From the cell containing the given text, extract its center point as (x, y) coordinate. 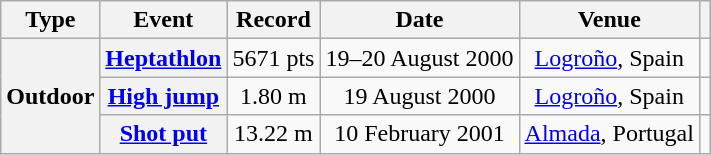
High jump (164, 96)
Shot put (164, 134)
Outdoor (50, 96)
Event (164, 20)
Type (50, 20)
Date (420, 20)
10 February 2001 (420, 134)
19 August 2000 (420, 96)
Venue (609, 20)
1.80 m (274, 96)
Record (274, 20)
Heptathlon (164, 58)
19–20 August 2000 (420, 58)
5671 pts (274, 58)
Almada, Portugal (609, 134)
13.22 m (274, 134)
